Return the [x, y] coordinate for the center point of the cell that contains the specified text.  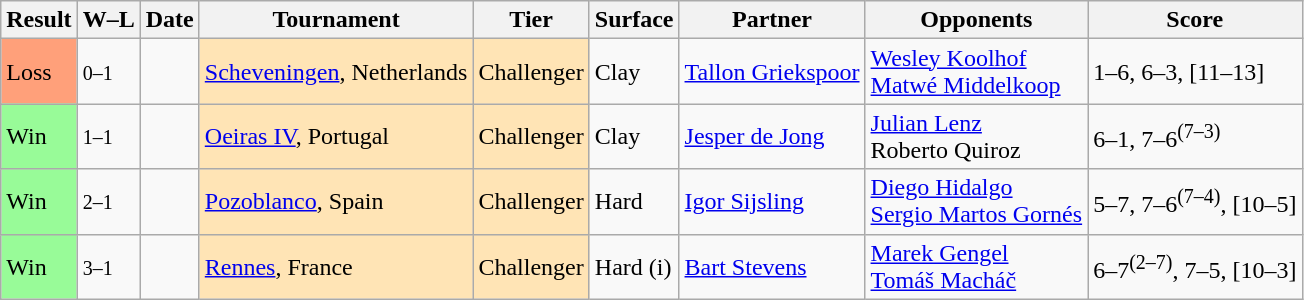
Jesper de Jong [772, 136]
6–7(2–7), 7–5, [10–3] [1195, 266]
Partner [772, 20]
W–L [108, 20]
6–1, 7–6(7–3) [1195, 136]
Tier [531, 20]
Julian Lenz Roberto Quiroz [976, 136]
2–1 [108, 202]
Pozoblanco, Spain [336, 202]
Oeiras IV, Portugal [336, 136]
Date [170, 20]
Score [1195, 20]
Surface [634, 20]
Diego Hidalgo Sergio Martos Gornés [976, 202]
Hard [634, 202]
Opponents [976, 20]
Tournament [336, 20]
Bart Stevens [772, 266]
Hard (i) [634, 266]
Loss [39, 72]
Igor Sijsling [772, 202]
5–7, 7–6(7–4), [10–5] [1195, 202]
Wesley Koolhof Matwé Middelkoop [976, 72]
1–6, 6–3, [11–13] [1195, 72]
0–1 [108, 72]
3–1 [108, 266]
Result [39, 20]
Tallon Griekspoor [772, 72]
Marek Gengel Tomáš Macháč [976, 266]
1–1 [108, 136]
Scheveningen, Netherlands [336, 72]
Rennes, France [336, 266]
